Pinpoint the cell where the given text exists, returning its (x, y) midpoint coordinate. 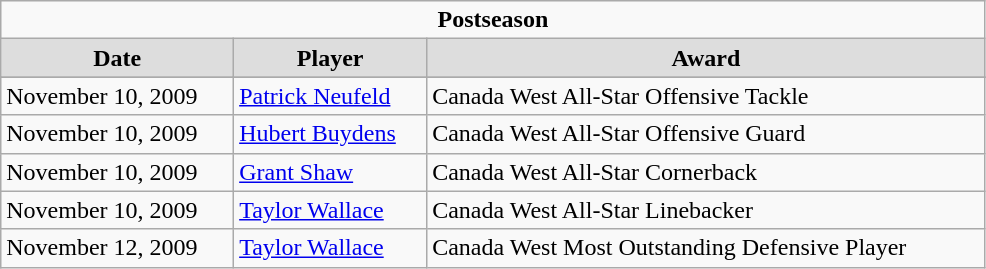
Award (706, 58)
Canada West All-Star Linebacker (706, 210)
Hubert Buydens (330, 134)
Canada West All-Star Offensive Guard (706, 134)
November 12, 2009 (118, 248)
Canada West Most Outstanding Defensive Player (706, 248)
Player (330, 58)
Canada West All-Star Offensive Tackle (706, 96)
Canada West All-Star Cornerback (706, 172)
Grant Shaw (330, 172)
Patrick Neufeld (330, 96)
Postseason (493, 20)
Date (118, 58)
